Identify which cell holds the provided text, then report its [x, y] central coordinate. 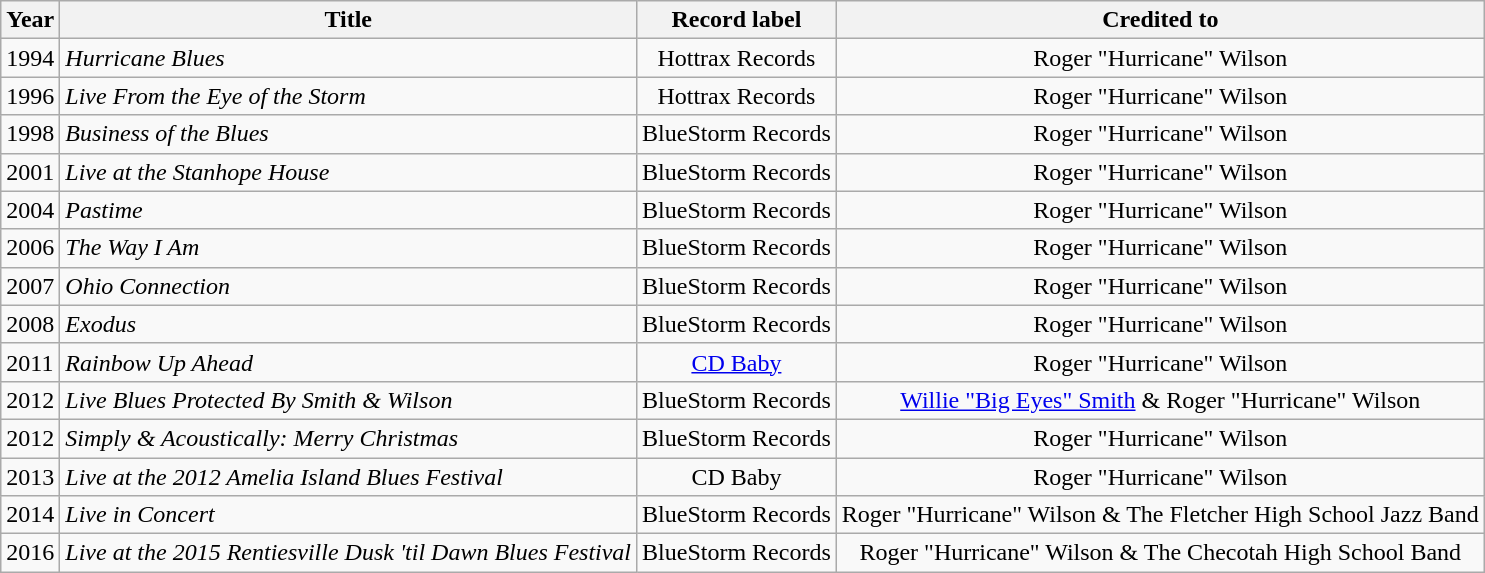
Roger "Hurricane" Wilson & The Fletcher High School Jazz Band [1160, 515]
The Way I Am [348, 248]
2016 [30, 553]
Credited to [1160, 20]
Ohio Connection [348, 286]
Title [348, 20]
Live at the Stanhope House [348, 172]
Live in Concert [348, 515]
2007 [30, 286]
Live From the Eye of the Storm [348, 96]
Exodus [348, 324]
Pastime [348, 210]
Roger "Hurricane" Wilson & The Checotah High School Band [1160, 553]
Year [30, 20]
2008 [30, 324]
Hurricane Blues [348, 58]
Willie "Big Eyes" Smith & Roger "Hurricane" Wilson [1160, 400]
1998 [30, 134]
2006 [30, 248]
2011 [30, 362]
2001 [30, 172]
2013 [30, 477]
Live Blues Protected By Smith & Wilson [348, 400]
Live at the 2015 Rentiesville Dusk 'til Dawn Blues Festival [348, 553]
Simply & Acoustically: Merry Christmas [348, 438]
2014 [30, 515]
2004 [30, 210]
Rainbow Up Ahead [348, 362]
1996 [30, 96]
Business of the Blues [348, 134]
Record label [737, 20]
Live at the 2012 Amelia Island Blues Festival [348, 477]
1994 [30, 58]
